Identify which cell holds the provided text, then report its (x, y) central coordinate. 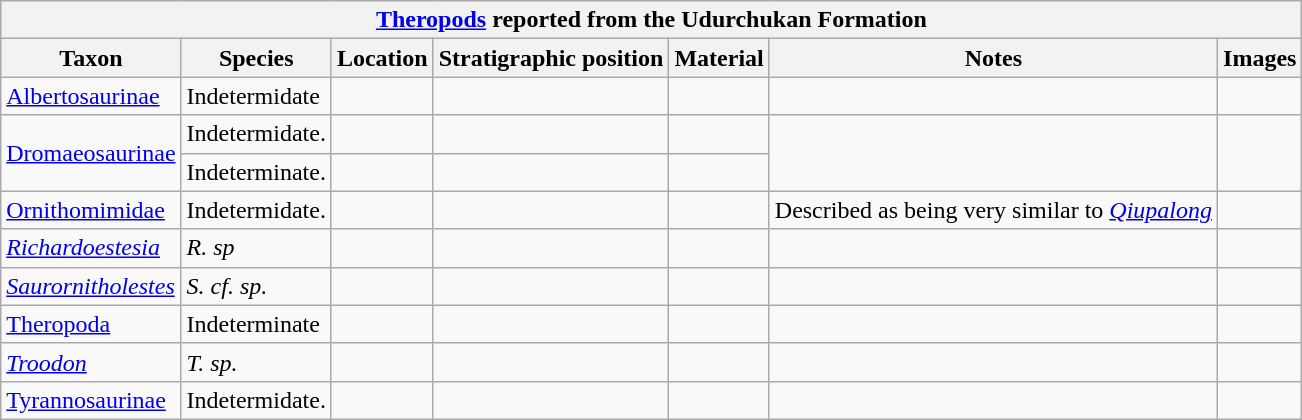
Tyrannosaurinae (91, 400)
Location (382, 58)
Saurornitholestes (91, 286)
Stratigraphic position (551, 58)
Indeterminate. (256, 172)
Images (1260, 58)
S. cf. sp. (256, 286)
T. sp. (256, 362)
Ornithomimidae (91, 210)
Dromaeosaurinae (91, 153)
Material (719, 58)
Notes (993, 58)
Theropoda (91, 324)
Indeterminate (256, 324)
Described as being very similar to Qiupalong (993, 210)
Albertosaurinae (91, 96)
Taxon (91, 58)
Troodon (91, 362)
Richardoestesia (91, 248)
Species (256, 58)
Theropods reported from the Udurchukan Formation (652, 20)
Indetermidate (256, 96)
R. sp (256, 248)
